Search for the cell housing the specified text and yield its [x, y] center coordinate. 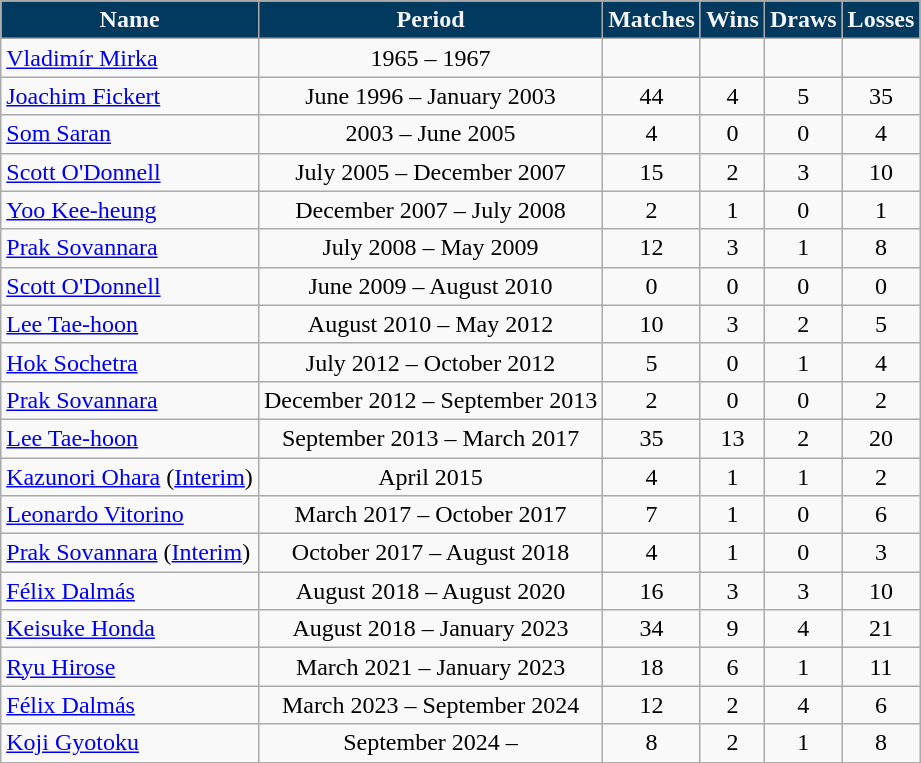
July 2008 – May 2009 [430, 248]
9 [732, 629]
December 2007 – July 2008 [430, 210]
September 2013 – March 2017 [430, 438]
Leonardo Vitorino [130, 515]
Losses [881, 20]
Vladimír Mirka [130, 58]
2003 – June 2005 [430, 134]
Name [130, 20]
11 [881, 667]
September 2024 – [430, 743]
18 [652, 667]
March 2017 – October 2017 [430, 515]
13 [732, 438]
Joachim Fickert [130, 96]
October 2017 – August 2018 [430, 553]
7 [652, 515]
March 2023 – September 2024 [430, 705]
Ryu Hirose [130, 667]
April 2015 [430, 477]
44 [652, 96]
Period [430, 20]
15 [652, 172]
August 2018 – August 2020 [430, 591]
Prak Sovannara (Interim) [130, 553]
March 2021 – January 2023 [430, 667]
June 1996 – January 2003 [430, 96]
Hok Sochetra [130, 362]
20 [881, 438]
21 [881, 629]
Som Saran [130, 134]
Yoo Kee-heung [130, 210]
July 2012 – October 2012 [430, 362]
Wins [732, 20]
Koji Gyotoku [130, 743]
August 2010 – May 2012 [430, 324]
1965 – 1967 [430, 58]
34 [652, 629]
July 2005 – December 2007 [430, 172]
Keisuke Honda [130, 629]
August 2018 – January 2023 [430, 629]
Matches [652, 20]
December 2012 – September 2013 [430, 400]
Kazunori Ohara (Interim) [130, 477]
Draws [803, 20]
16 [652, 591]
June 2009 – August 2010 [430, 286]
